Output the [X, Y] coordinate of the center of the cell containing the given text.  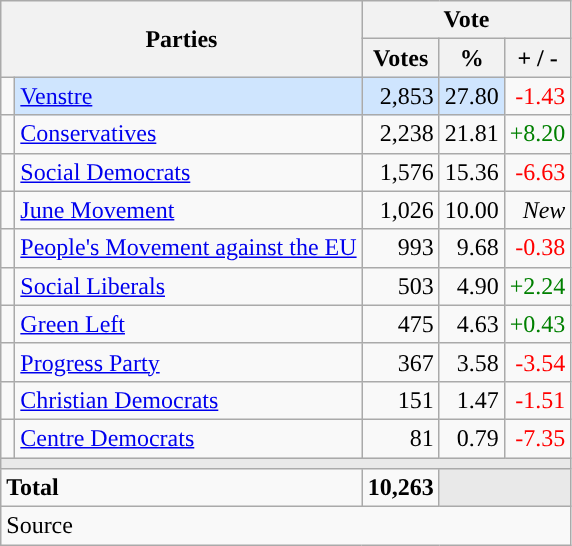
Source [286, 526]
People's Movement against the EU [188, 248]
151 [400, 400]
New [538, 210]
10.00 [472, 210]
1,576 [400, 172]
Christian Democrats [188, 400]
Green Left [188, 324]
1.47 [472, 400]
Vote [466, 20]
+0.43 [538, 324]
4.63 [472, 324]
-7.35 [538, 438]
Venstre [188, 96]
4.90 [472, 286]
503 [400, 286]
993 [400, 248]
15.36 [472, 172]
0.79 [472, 438]
Centre Democrats [188, 438]
21.81 [472, 134]
-1.51 [538, 400]
Social Democrats [188, 172]
+ / - [538, 58]
Conservatives [188, 134]
3.58 [472, 362]
10,263 [400, 488]
June Movement [188, 210]
9.68 [472, 248]
Progress Party [188, 362]
% [472, 58]
Social Liberals [188, 286]
367 [400, 362]
-1.43 [538, 96]
Votes [400, 58]
475 [400, 324]
+8.20 [538, 134]
2,238 [400, 134]
Total [182, 488]
2,853 [400, 96]
Parties [182, 39]
-6.63 [538, 172]
27.80 [472, 96]
1,026 [400, 210]
+2.24 [538, 286]
-3.54 [538, 362]
-0.38 [538, 248]
81 [400, 438]
